Capture the cell that displays the provided text and extract its (x, y) central coordinate. 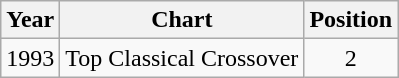
Chart (182, 20)
Position (351, 20)
1993 (30, 58)
Top Classical Crossover (182, 58)
Year (30, 20)
2 (351, 58)
